Return [X, Y] of the center of cell containing provided text 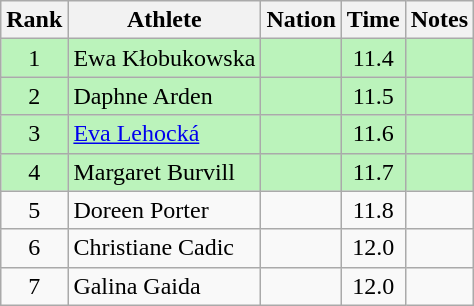
3 [34, 134]
11.6 [373, 134]
Galina Gaida [164, 286]
7 [34, 286]
11.5 [373, 96]
2 [34, 96]
Time [373, 20]
11.7 [373, 172]
Margaret Burvill [164, 172]
Athlete [164, 20]
Eva Lehocká [164, 134]
4 [34, 172]
11.4 [373, 58]
11.8 [373, 210]
1 [34, 58]
Nation [301, 20]
Daphne Arden [164, 96]
Christiane Cadic [164, 248]
6 [34, 248]
Doreen Porter [164, 210]
Ewa Kłobukowska [164, 58]
5 [34, 210]
Rank [34, 20]
Notes [439, 20]
